Scan for the cell matching the given text and deliver its (x, y) coordinate at center. 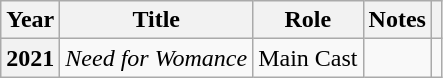
Year (30, 20)
Need for Womance (156, 58)
Main Cast (308, 58)
2021 (30, 58)
Notes (397, 20)
Role (308, 20)
Title (156, 20)
